Capture the cell that displays the provided text and extract its [x, y] central coordinate. 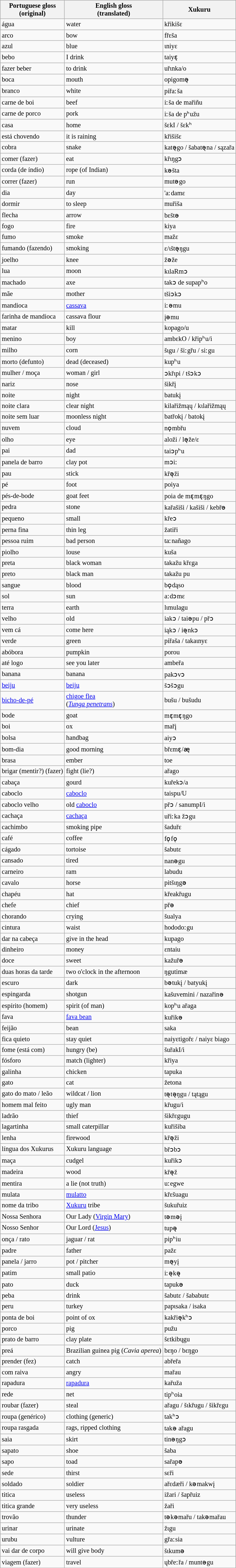
cassava flour [113, 317]
přə [199, 905]
pužu [199, 1329]
pot / pitcher [113, 1261]
duck [113, 1284]
bow [113, 35]
chief [113, 905]
chorando [32, 916]
bεŋo / bεŋgo [199, 1350]
peba [32, 1295]
təməį [199, 1217]
will give body [113, 1551]
wildcat / lion [113, 1094]
fome (está com) [32, 1050]
kill [113, 328]
verde [32, 641]
chicken [113, 1072]
eye [113, 439]
šεtkibųgu [199, 1339]
fica quieto [32, 1039]
batukį [199, 395]
takə ařagu [199, 1428]
kupʰu [199, 361]
břεmε̨/æ̨ [199, 749]
taiɔpʰu [199, 451]
I drink [113, 57]
azul [32, 46]
iːša de mařiñu [199, 102]
dinheiro [32, 949]
taiyε̨ [199, 57]
ιniyε [199, 46]
brigar (mentir?) (fazer) [32, 771]
blue [113, 46]
net [113, 1394]
English gloss (translated) [113, 9]
ambεkO / křipʰu/i [199, 339]
terra [32, 607]
titica [32, 1495]
ugly man [113, 1105]
uřiːka žɔgu [199, 816]
įəmu [199, 317]
doce [32, 960]
křə̨ž [199, 1172]
cansado [32, 861]
noite [32, 395]
preá [32, 1350]
lenha [32, 1138]
hododoːgu [199, 927]
green [113, 641]
menino [32, 339]
takʰɔ [199, 1416]
mɔiː [199, 462]
travel [113, 1562]
ařagu / šιkřugu / šikřεgu [199, 1405]
arrow [113, 215]
panela de barro [32, 462]
stick [113, 473]
noite clara [32, 406]
pumpkin [113, 652]
pork [113, 113]
Our Lord (Jesus) [113, 1228]
kuřišiba [199, 1127]
kuša [199, 552]
horse [113, 883]
mãe [32, 294]
uːegwe [199, 1183]
saia [32, 1439]
corda (de índio) [32, 170]
təkəmařu / takəmařau [199, 1517]
dark [113, 983]
šabutε / šababutε [199, 1295]
fogo [32, 226]
ladrão [32, 1116]
lua [32, 271]
ox [113, 727]
cintura [32, 927]
Our Lady (Virgin Mary) [113, 1217]
axe [113, 282]
iːša de pʰužu [199, 113]
kupago [199, 939]
labudu [199, 872]
ŋgutimæ [199, 972]
taispu/U [199, 794]
hungry (be) [113, 1050]
žetona [199, 1083]
bolsa [32, 738]
papιsaka / isaka [199, 1306]
morto (defunto) [32, 361]
stay quiet [113, 1039]
kuřikə [199, 1017]
smoking pipe [113, 827]
day [113, 193]
vulture [113, 1539]
bean [113, 1028]
cavalo [32, 883]
preto [32, 574]
angry [113, 1372]
water [113, 24]
cabaça [32, 782]
bətukį / batyukį [199, 983]
maça [32, 1160]
waist [113, 927]
lagartinha [32, 1127]
toe [199, 760]
shoe [113, 1450]
joelho [32, 260]
thunder [113, 1517]
espingarda [32, 994]
pau [32, 473]
křikišε [199, 24]
εntaiu [199, 949]
earth [113, 607]
ųbřeːřa / muntəgu [199, 1562]
aːdɔmε [199, 596]
sede [32, 1473]
mə̨yį [199, 1261]
tapuka [199, 1072]
tə̨tə̨ŋgu / tątągu [199, 1094]
feijão [32, 1028]
está chovendo [32, 136]
catch [113, 1361]
dia [32, 193]
com raiva [32, 1372]
patim [32, 1273]
titica grande [32, 1506]
pai [32, 451]
ponta de boi [32, 1317]
clay plate [113, 1339]
piřaːša [199, 91]
Nosso Senhor [32, 1228]
velho [32, 618]
šaduřε [199, 827]
smoking [113, 248]
fřεša [199, 35]
white [113, 91]
goat feet [113, 496]
olho [32, 439]
água [32, 24]
galinha [32, 1072]
saka [199, 1028]
ember [113, 760]
fumo [32, 237]
Nossa Senhora [32, 1217]
břɔbɔ [199, 1149]
thief [113, 1116]
mařį [199, 727]
mentira [32, 1183]
thirst [113, 1473]
žιgu [199, 1528]
nose [113, 384]
žaři [199, 1506]
kažuřə [199, 960]
takɔ de supapʰo [199, 282]
pipʰiu [199, 1239]
panela / jarro [32, 1261]
kιlaRmɔ [199, 271]
porco [32, 1329]
ařago [199, 771]
lιmulagu [199, 607]
fava [32, 1017]
kakřiə̨kʰɔ [199, 1317]
trovão [32, 1517]
father [113, 1250]
fumando (fazendo) [32, 248]
woman / girl [113, 373]
small caterpillar [113, 1127]
beef [113, 102]
ε/ιštə̨ŋgu [199, 248]
iːəmu [199, 305]
cloud [113, 428]
urinar [32, 1528]
nome da tribo [32, 1205]
takažu pu [199, 574]
taːnañago [199, 541]
kiya [199, 226]
pažε [199, 1250]
mother [113, 294]
moonless night [113, 417]
bom-dia [32, 749]
bode [32, 716]
smoke [113, 237]
pequeno [32, 519]
corn [113, 350]
give in the head [113, 939]
black man [113, 574]
boi [32, 727]
comer (fazer) [32, 159]
mulatto [113, 1194]
Xukuru language [113, 1149]
coffee [113, 838]
espírito (homem) [32, 1006]
Portuguese gloss (original) [32, 9]
Xukuru tribe [113, 1205]
mařau [199, 1372]
padre [32, 1250]
katə̨go / šabatə̨na / sązařa [199, 147]
ɔkřιpi / tšɔkɔ [199, 373]
até logo [32, 663]
cat [113, 1083]
chapéu [32, 894]
bad person [113, 541]
black woman [113, 563]
onça / rato [32, 1239]
brasa [32, 760]
křugu/i [199, 1105]
křeakřugu [199, 894]
šιgu / šiːgřu / siːgu [199, 350]
roubar (fazer) [32, 1405]
sangue [32, 585]
small [113, 519]
shotgun [113, 994]
goat [113, 716]
clay pot [113, 462]
nanəgu [199, 861]
pato [32, 1284]
café [32, 838]
kəšta [199, 170]
carneiro [32, 872]
old [113, 618]
casa [32, 125]
roupa rasgada [32, 1428]
farinha de mandioca [32, 317]
skirt [113, 1439]
opigomə̨ [199, 80]
boy [113, 339]
eat [113, 159]
night [113, 395]
it is raining [113, 136]
tipʰoia [199, 1394]
hat [113, 894]
abřeřa [199, 1361]
tšiɔkɔ [199, 294]
foot [113, 485]
sεři [199, 1473]
šιkumə [199, 1551]
snake [113, 147]
křεšuagu [199, 1194]
preta [32, 563]
ram [113, 872]
fazer beber [32, 68]
rags, ripped clothing [113, 1428]
dead (deceased) [113, 361]
piolho [32, 552]
to drink [113, 68]
mandioca [32, 305]
cachimbo [32, 827]
vem cá [32, 630]
sun [113, 596]
nariz [32, 384]
sapo [32, 1461]
viagem (fazer) [32, 1562]
bušu / bušudu [199, 700]
šukuřuiz [199, 1205]
wood [113, 1172]
křišišε [199, 136]
žatiři [199, 530]
caboclo velho [32, 804]
kařuža [199, 1383]
mulher / moça [32, 373]
tupə̨ [199, 1228]
perna fina [32, 530]
flecha [32, 215]
nǫmbřu [199, 428]
firewood [113, 1138]
small patio [113, 1273]
noite sem luar [32, 417]
fǫfǫ [199, 838]
steal [113, 1405]
ambeřa [199, 663]
bǫdąso [199, 585]
sapato [32, 1450]
pé [32, 485]
bebo [32, 57]
moon [113, 271]
peru [32, 1306]
prender (fez) [32, 1361]
kuřekɔ/a [199, 782]
spirit (of man) [113, 1006]
poiya [199, 485]
arco [32, 35]
kopago/u [199, 328]
muřiša [199, 204]
tapukə [199, 1284]
šualya [199, 916]
soldado [32, 1483]
uřιnka/o [199, 68]
mouth [113, 80]
prato de barro [32, 1339]
mutəgo [199, 181]
sol [32, 596]
batřokį / batokį [199, 417]
thin leg [113, 530]
ižari / šapřuiz [199, 1495]
tired [113, 861]
šikřį [199, 384]
turkey [113, 1306]
língua dos Xukurus [32, 1149]
kilařižmąų / kιlařižmąų [199, 406]
pés-de-bode [32, 496]
takažu křεga [199, 563]
šabutε [199, 849]
duas horas da tarde [32, 972]
pedra [32, 507]
šikřεgugu [199, 1116]
iąkɔ / iə̨nkɔ [199, 630]
escuro [32, 983]
Xukuru [199, 9]
a lie (not truth) [113, 1183]
pitšιŋgə [199, 883]
handbag [113, 738]
šuřakI/i [199, 1050]
cobra [32, 147]
kašuvemini / nazařinə [199, 994]
dar na cabeça [32, 939]
aloži / lə̨že/ε [199, 439]
křeɔ [199, 519]
kopʰu ařaga [199, 1006]
good morning [113, 749]
iakɔ / taiəpu / přɔ [199, 618]
gato do mato / leão [32, 1094]
iːə̨kə̨ [199, 1273]
fire [113, 226]
gato [32, 1083]
Brazilian guinea pig (Cavia aperea) [113, 1350]
milho [32, 350]
naiyεtigořε / naiyε biago [199, 1039]
clear night [113, 406]
kařašiši / kašiši / kebřə [199, 507]
žəže [199, 260]
machado [32, 282]
kuřikɔ [199, 1160]
pessoa ruim [32, 541]
bicho-de-pé [32, 700]
ařεdæři / kəmakwį [199, 1483]
home [113, 125]
branco [32, 91]
money [113, 949]
correr (fazer) [32, 181]
pig [113, 1329]
rede [32, 1394]
urubu [32, 1539]
cágado [32, 849]
come here [113, 630]
šaba [199, 1450]
point of ox [113, 1317]
chigoe flea (Tunga penetrans) [113, 700]
fósforo [32, 1061]
piřaša / takaιnyε [199, 641]
crying [113, 916]
clothing (generic) [113, 1416]
přɔ / sanumpI/i [199, 804]
gřaːsia [199, 1539]
blood [113, 585]
sařapə [199, 1461]
fava bean [113, 1017]
match (lighter) [113, 1061]
gourd [113, 782]
šεkI / šεkʰ [199, 125]
nuvem [32, 428]
'aːdamε [199, 193]
dad [113, 451]
křiya [199, 1061]
two o'clock in the afternoon [113, 972]
fight (lie?) [113, 771]
chefe [32, 905]
madeira [32, 1172]
to sleep [113, 204]
drink [113, 1295]
louse [113, 552]
matar [32, 328]
cudgel [113, 1160]
see you later [113, 663]
urinate [113, 1528]
useless [113, 1495]
jaguar / rat [113, 1239]
mulata [32, 1194]
poia de mε̨mε̨ŋgo [199, 496]
mε̨mε̨ŋgo [199, 716]
knee [113, 260]
šɔšɔgu [199, 685]
roupa (genérico) [32, 1416]
pakɔvɔ [199, 674]
dormir [32, 204]
old caboclo [113, 804]
aiyɔ [199, 738]
křιŋgɔ [199, 159]
bεštə [199, 215]
stone [113, 507]
vai dar de corpo [32, 1551]
porou [199, 652]
run [113, 181]
toad [113, 1461]
carne de boi [32, 102]
tinəŋgɔ [199, 1439]
very useless [113, 1506]
cassava [113, 305]
sweet [113, 960]
soldier [113, 1483]
carne de porco [32, 113]
boca [32, 80]
tortoise [113, 849]
mažε [199, 237]
homem mal feito [32, 1105]
abóbora [32, 652]
rope (of Indian) [113, 170]
